For the text-containing cell, return its midpoint in [x, y] coordinate format. 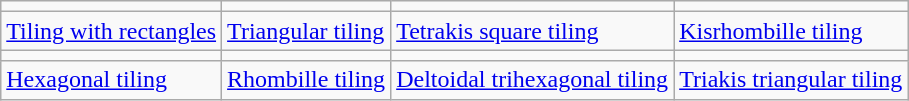
Hexagonal tiling [112, 80]
Rhombille tiling [306, 80]
Kisrhombille tiling [791, 31]
Deltoidal trihexagonal tiling [532, 80]
Triangular tiling [306, 31]
Tetrakis square tiling [532, 31]
Tiling with rectangles [112, 31]
Triakis triangular tiling [791, 80]
